Locate the cell with the specified text and output its [X, Y] center coordinate. 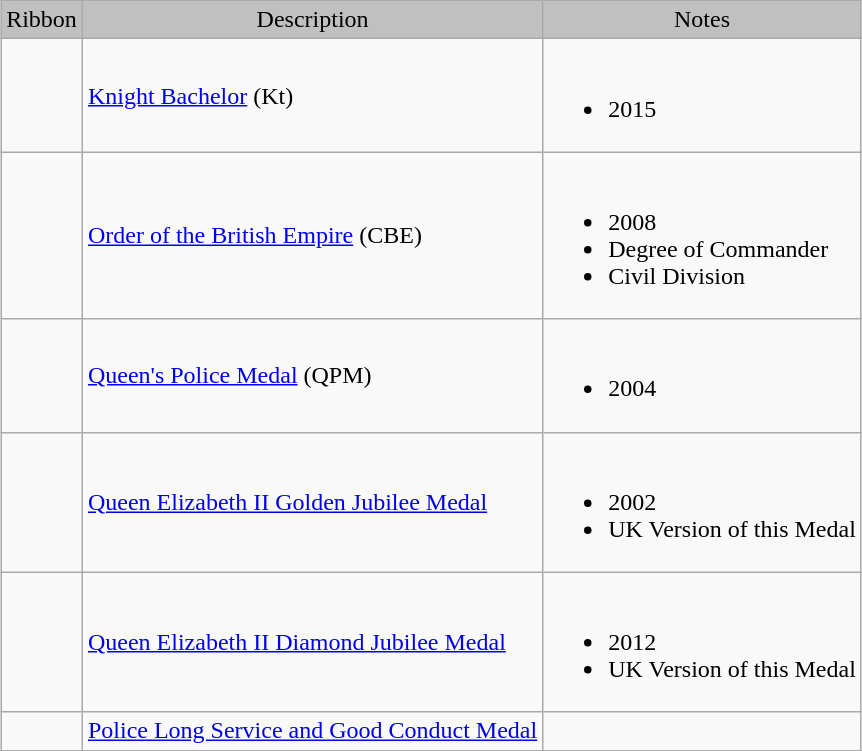
Queen Elizabeth II Golden Jubilee Medal [312, 502]
2015 [702, 96]
2012UK Version of this Medal [702, 642]
Description [312, 20]
Queen Elizabeth II Diamond Jubilee Medal [312, 642]
Notes [702, 20]
Ribbon [42, 20]
2002UK Version of this Medal [702, 502]
2004 [702, 376]
2008Degree of CommanderCivil Division [702, 236]
Order of the British Empire (CBE) [312, 236]
Queen's Police Medal (QPM) [312, 376]
Police Long Service and Good Conduct Medal [312, 731]
Knight Bachelor (Kt) [312, 96]
